Pinpoint the cell where the given text exists, returning its (x, y) midpoint coordinate. 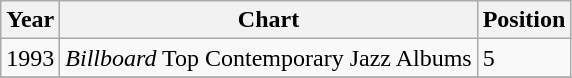
Chart (268, 20)
Billboard Top Contemporary Jazz Albums (268, 58)
Position (524, 20)
1993 (30, 58)
Year (30, 20)
5 (524, 58)
